Provide the [X, Y] coordinate of the cell's center where the given text is located.  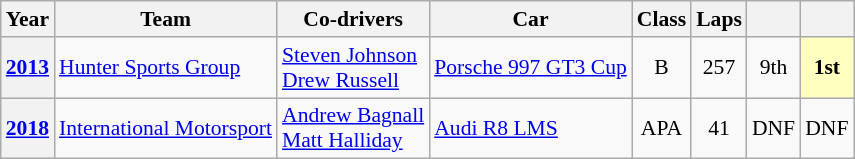
Hunter Sports Group [166, 68]
Laps [719, 19]
APA [662, 128]
1st [826, 68]
International Motorsport [166, 128]
Porsche 997 GT3 Cup [530, 68]
41 [719, 128]
Car [530, 19]
2013 [28, 68]
Co-drivers [353, 19]
Class [662, 19]
Team [166, 19]
2018 [28, 128]
Andrew Bagnall Matt Halliday [353, 128]
B [662, 68]
9th [774, 68]
Audi R8 LMS [530, 128]
Steven Johnson Drew Russell [353, 68]
257 [719, 68]
Year [28, 19]
